From the cell containing the given text, extract its center point as [x, y] coordinate. 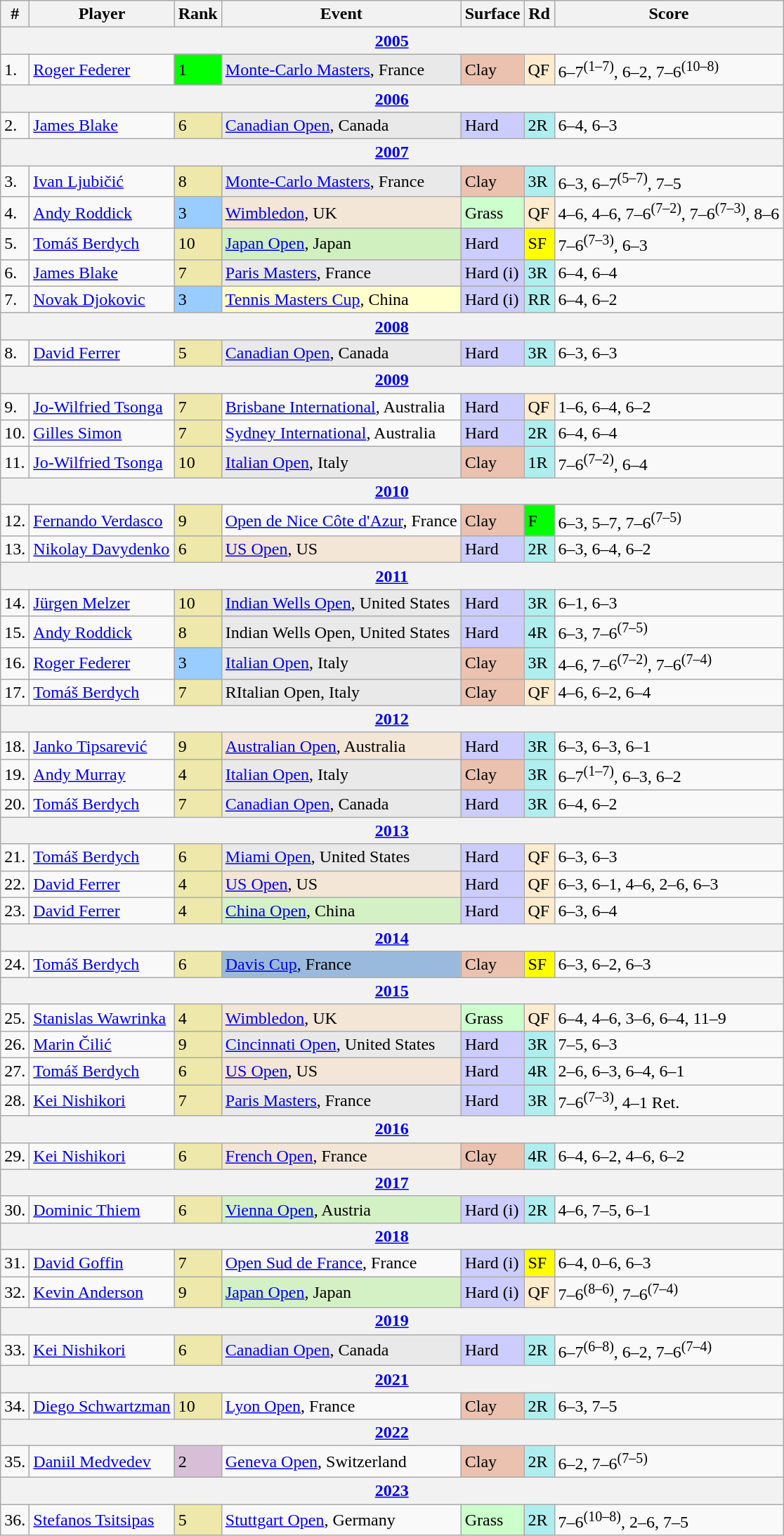
2010 [392, 491]
6–3, 6–7(5–7), 7–5 [669, 181]
China Open, China [341, 911]
25. [15, 1017]
36. [15, 1521]
4–6, 6–2, 6–4 [669, 692]
7–5, 6–3 [669, 1044]
1R [540, 462]
6–4, 6–2, 4–6, 6–2 [669, 1156]
32. [15, 1293]
F [540, 520]
Kevin Anderson [102, 1293]
6–7(1–7), 6–3, 6–2 [669, 774]
29. [15, 1156]
4–6, 7–5, 6–1 [669, 1209]
Geneva Open, Switzerland [341, 1462]
2021 [392, 1379]
2008 [392, 326]
9. [15, 407]
Player [102, 14]
7–6(8–6), 7–6(7–4) [669, 1293]
6–3, 6–3, 6–1 [669, 746]
35. [15, 1462]
7–6(7–3), 6–3 [669, 245]
18. [15, 746]
2011 [392, 576]
23. [15, 911]
6–3, 7–5 [669, 1406]
14. [15, 603]
21. [15, 857]
1. [15, 70]
30. [15, 1209]
Stuttgart Open, Germany [341, 1521]
2005 [392, 41]
3. [15, 181]
6–3, 5–7, 7–6(7–5) [669, 520]
Daniil Medvedev [102, 1462]
6–4, 0–6, 6–3 [669, 1263]
Andy Murray [102, 774]
6–7(1–7), 6–2, 7–6(10–8) [669, 70]
2007 [392, 152]
6–1, 6–3 [669, 603]
Event [341, 14]
Australian Open, Australia [341, 746]
31. [15, 1263]
Diego Schwartzman [102, 1406]
6–3, 7–6(7–5) [669, 632]
2013 [392, 831]
4–6, 4–6, 7–6(7–2), 7–6(7–3), 8–6 [669, 212]
24. [15, 964]
Fernando Verdasco [102, 520]
Open de Nice Côte d'Azur, France [341, 520]
Sydney International, Australia [341, 434]
2017 [392, 1183]
David Goffin [102, 1263]
13. [15, 549]
12. [15, 520]
6–2, 7–6(7–5) [669, 1462]
Score [669, 14]
11. [15, 462]
15. [15, 632]
7–6(7–3), 4–1 Ret. [669, 1100]
Brisbane International, Australia [341, 407]
7–6(7–2), 6–4 [669, 462]
Surface [492, 14]
20. [15, 804]
7. [15, 299]
Davis Cup, France [341, 964]
6. [15, 273]
Nikolay Davydenko [102, 549]
2006 [392, 98]
19. [15, 774]
34. [15, 1406]
RItalian Open, Italy [341, 692]
2019 [392, 1321]
Jürgen Melzer [102, 603]
2016 [392, 1129]
2014 [392, 937]
5. [15, 245]
8. [15, 353]
16. [15, 663]
2018 [392, 1236]
Tennis Masters Cup, China [341, 299]
6–3, 6–1, 4–6, 2–6, 6–3 [669, 884]
Ivan Ljubičić [102, 181]
Cincinnati Open, United States [341, 1044]
28. [15, 1100]
6–3, 6–4 [669, 911]
Stefanos Tsitsipas [102, 1521]
Marin Čilić [102, 1044]
Rank [198, 14]
Stanislas Wawrinka [102, 1017]
2 [198, 1462]
Dominic Thiem [102, 1209]
10. [15, 434]
4. [15, 212]
6–7(6–8), 6–2, 7–6(7–4) [669, 1350]
1 [198, 70]
Lyon Open, France [341, 1406]
RR [540, 299]
27. [15, 1072]
2015 [392, 991]
French Open, France [341, 1156]
1–6, 6–4, 6–2 [669, 407]
Vienna Open, Austria [341, 1209]
2012 [392, 719]
2023 [392, 1490]
6–3, 6–2, 6–3 [669, 964]
33. [15, 1350]
Gilles Simon [102, 434]
Miami Open, United States [341, 857]
Open Sud de France, France [341, 1263]
4–6, 7–6(7–2), 7–6(7–4) [669, 663]
2. [15, 125]
2–6, 6–3, 6–4, 6–1 [669, 1072]
6–4, 6–3 [669, 125]
17. [15, 692]
26. [15, 1044]
2009 [392, 380]
Rd [540, 14]
# [15, 14]
6–3, 6–4, 6–2 [669, 549]
7–6(10–8), 2–6, 7–5 [669, 1521]
2022 [392, 1433]
Janko Tipsarević [102, 746]
6–4, 4–6, 3–6, 6–4, 11–9 [669, 1017]
22. [15, 884]
Novak Djokovic [102, 299]
